Pinpoint the cell where the given text exists, returning its [X, Y] midpoint coordinate. 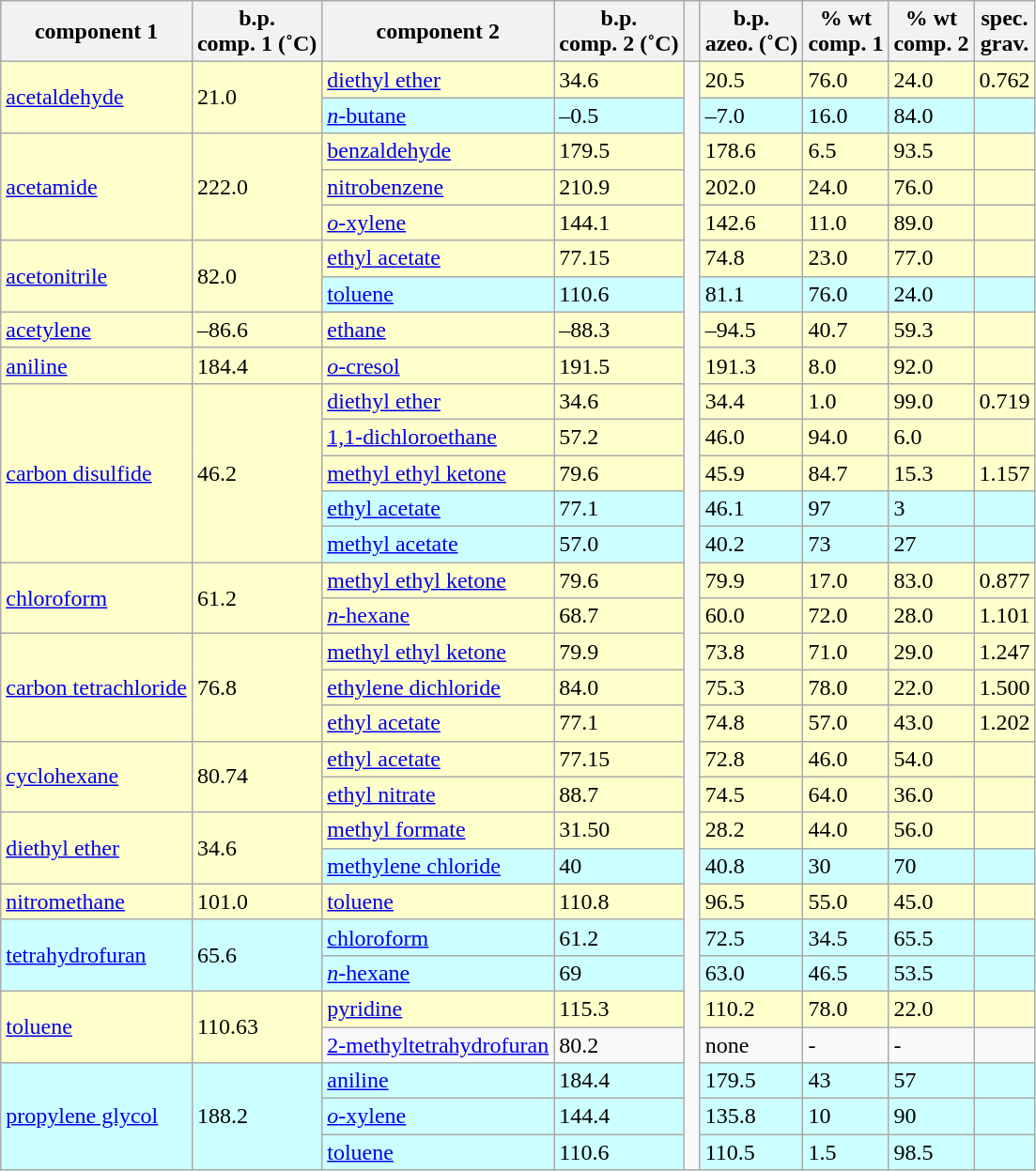
68.7 [619, 616]
56.0 [932, 830]
178.6 [751, 151]
88.7 [619, 794]
73.8 [751, 652]
o-cresol [438, 365]
89.0 [932, 223]
31.50 [619, 830]
0.877 [1005, 580]
carbon disulfide [97, 472]
92.0 [932, 365]
–0.5 [619, 116]
nitromethane [97, 901]
99.0 [932, 401]
29.0 [932, 652]
72.0 [845, 616]
1.202 [1005, 723]
110.8 [619, 901]
3 [932, 509]
72.8 [751, 759]
pyridine [438, 1009]
17.0 [845, 580]
nitrobenzene [438, 187]
144.4 [619, 1117]
101.0 [256, 901]
16.0 [845, 116]
methylene chloride [438, 866]
% wtcomp. 2 [932, 32]
spec.grav. [1005, 32]
74.5 [751, 794]
110.63 [256, 1026]
40 [619, 866]
53.5 [932, 973]
202.0 [751, 187]
34.4 [751, 401]
40.2 [751, 545]
1.247 [1005, 652]
1.101 [1005, 616]
46.2 [256, 472]
43 [845, 1081]
98.5 [932, 1152]
ethyl nitrate [438, 794]
144.1 [619, 223]
59.3 [932, 330]
propylene glycol [97, 1117]
–86.6 [256, 330]
94.0 [845, 437]
component 2 [438, 32]
34.5 [845, 937]
46.1 [751, 509]
46.5 [845, 973]
64.0 [845, 794]
69 [619, 973]
70 [932, 866]
45.9 [751, 472]
10 [845, 1117]
110.5 [751, 1152]
% wtcomp. 1 [845, 32]
44.0 [845, 830]
b.p.azeo. (˚C) [751, 32]
96.5 [751, 901]
tetrahydrofuran [97, 955]
222.0 [256, 187]
n-butane [438, 116]
acetaldehyde [97, 98]
15.3 [932, 472]
1.5 [845, 1152]
76.8 [256, 687]
–88.3 [619, 330]
191.3 [751, 365]
77.0 [932, 258]
0.719 [1005, 401]
191.5 [619, 365]
82.0 [256, 276]
115.3 [619, 1009]
20.5 [751, 80]
45.0 [932, 901]
23.0 [845, 258]
component 1 [97, 32]
71.0 [845, 652]
43.0 [932, 723]
90 [932, 1117]
methyl acetate [438, 545]
27 [932, 545]
65.5 [932, 937]
73 [845, 545]
none [751, 1045]
11.0 [845, 223]
8.0 [845, 365]
cyclohexane [97, 777]
benzaldehyde [438, 151]
b.p.comp. 2 (˚C) [619, 32]
93.5 [932, 151]
ethylene dichloride [438, 687]
65.6 [256, 955]
57.2 [619, 437]
80.74 [256, 777]
acetamide [97, 187]
acetonitrile [97, 276]
1.157 [1005, 472]
28.0 [932, 616]
6.0 [932, 437]
210.9 [619, 187]
57 [932, 1081]
110.2 [751, 1009]
1.500 [1005, 687]
carbon tetrachloride [97, 687]
83.0 [932, 580]
36.0 [932, 794]
40.7 [845, 330]
1,1-dichloroethane [438, 437]
acetylene [97, 330]
–94.5 [751, 330]
72.5 [751, 937]
135.8 [751, 1117]
97 [845, 509]
21.0 [256, 98]
1.0 [845, 401]
84.7 [845, 472]
54.0 [932, 759]
55.0 [845, 901]
0.762 [1005, 80]
methyl formate [438, 830]
6.5 [845, 151]
80.2 [619, 1045]
ethane [438, 330]
30 [845, 866]
142.6 [751, 223]
2-methyltetrahydrofuran [438, 1045]
188.2 [256, 1117]
81.1 [751, 294]
28.2 [751, 830]
75.3 [751, 687]
40.8 [751, 866]
60.0 [751, 616]
–7.0 [751, 116]
63.0 [751, 973]
b.p.comp. 1 (˚C) [256, 32]
